Capture the cell that displays the provided text and extract its (x, y) central coordinate. 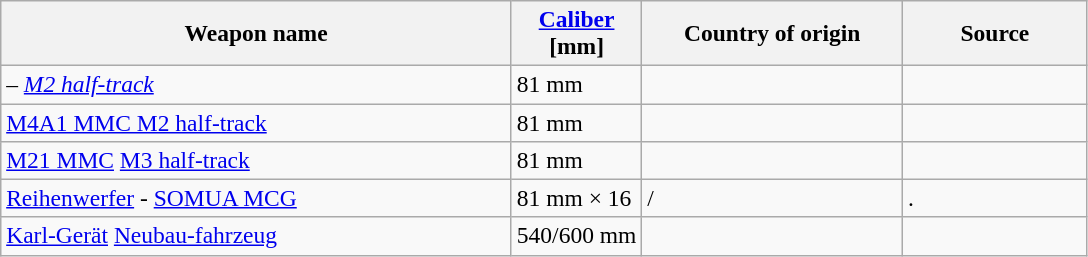
– M2 half-track (256, 84)
M21 MMC M3 half-track (256, 160)
M4A1 MMC M2 half-track (256, 122)
. (996, 198)
Source (996, 32)
Country of origin (772, 32)
81 mm × 16 (576, 198)
Karl-Gerät Neubau-fahrzeug (256, 236)
Caliber[mm] (576, 32)
/ (772, 198)
540/600 mm (576, 236)
Reihenwerfer - SOMUA MCG (256, 198)
Weapon name (256, 32)
